From the cell containing the given text, extract its center point as [x, y] coordinate. 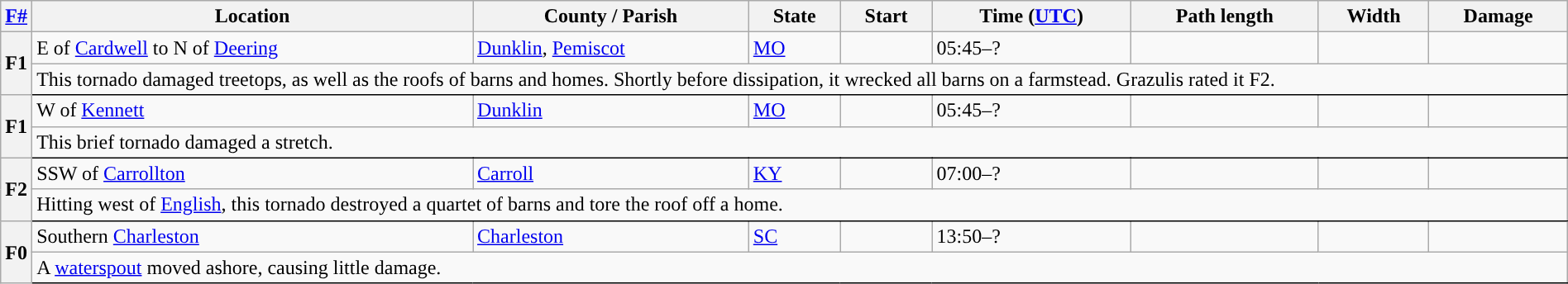
Dunklin, Pemiscot [611, 48]
Dunklin [611, 111]
F0 [17, 252]
F# [17, 17]
Damage [1499, 17]
Start [887, 17]
KY [794, 173]
Charleston [611, 236]
13:50–? [1031, 236]
Hitting west of English, this tornado destroyed a quartet of barns and tore the roof off a home. [801, 205]
Carroll [611, 173]
State [794, 17]
07:00–? [1031, 173]
Location [253, 17]
SC [794, 236]
E of Cardwell to N of Deering [253, 48]
County / Parish [611, 17]
This brief tornado damaged a stretch. [801, 142]
Path length [1224, 17]
SSW of Carrollton [253, 173]
Southern Charleston [253, 236]
A waterspout moved ashore, causing little damage. [801, 267]
W of Kennett [253, 111]
Time (UTC) [1031, 17]
Width [1374, 17]
F2 [17, 189]
